Find where the given text appears and provide that cell's center as [X, Y] coordinate. 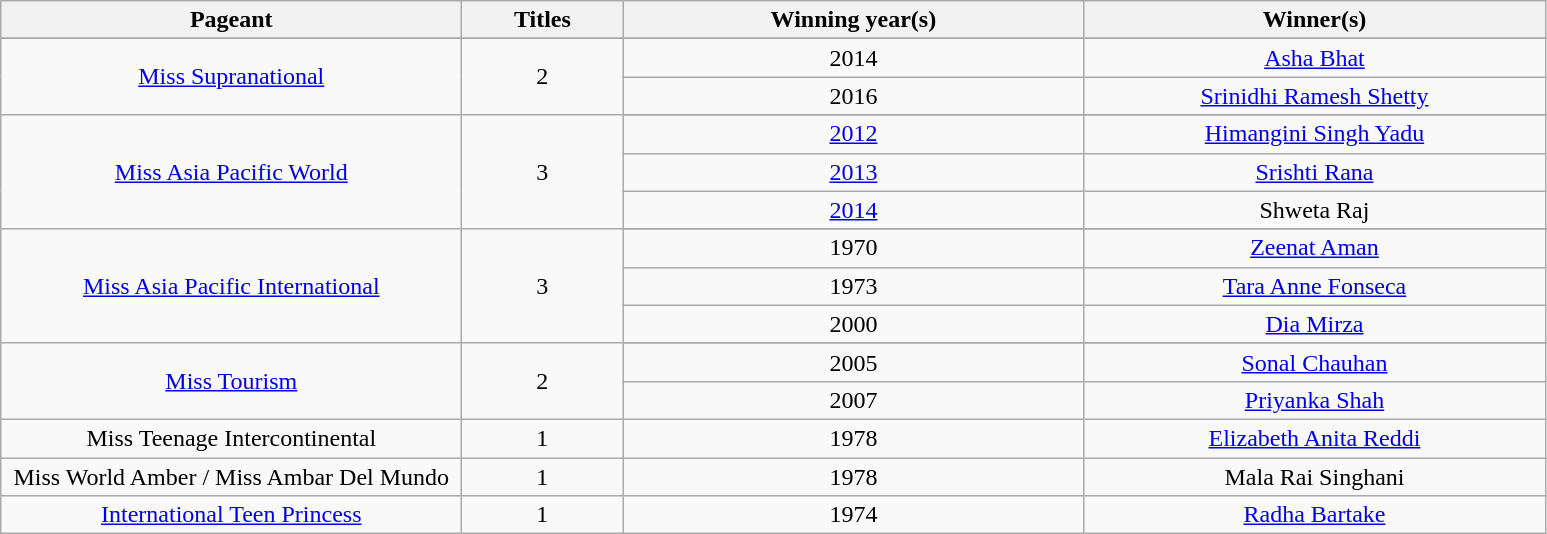
Winner(s) [1314, 20]
Shweta Raj [1314, 210]
2016 [854, 96]
Radha Bartake [1314, 515]
1973 [854, 286]
Miss Supranational [232, 77]
Miss Asia Pacific World [232, 172]
Pageant [232, 20]
Himangini Singh Yadu [1314, 134]
Asha Bhat [1314, 58]
1970 [854, 248]
2007 [854, 400]
2012 [854, 134]
Tara Anne Fonseca [1314, 286]
2000 [854, 324]
1974 [854, 515]
International Teen Princess [232, 515]
Sonal Chauhan [1314, 362]
Winning year(s) [854, 20]
Srinidhi Ramesh Shetty [1314, 96]
Miss Teenage Intercontinental [232, 438]
Miss Tourism [232, 381]
Srishti Rana [1314, 172]
Dia Mirza [1314, 324]
Mala Rai Singhani [1314, 477]
2005 [854, 362]
Miss Asia Pacific International [232, 286]
Elizabeth Anita Reddi [1314, 438]
Miss World Amber / Miss Ambar Del Mundo [232, 477]
2013 [854, 172]
Zeenat Aman [1314, 248]
Priyanka Shah [1314, 400]
Titles [542, 20]
